For the text-containing cell, return its midpoint in (x, y) coordinate format. 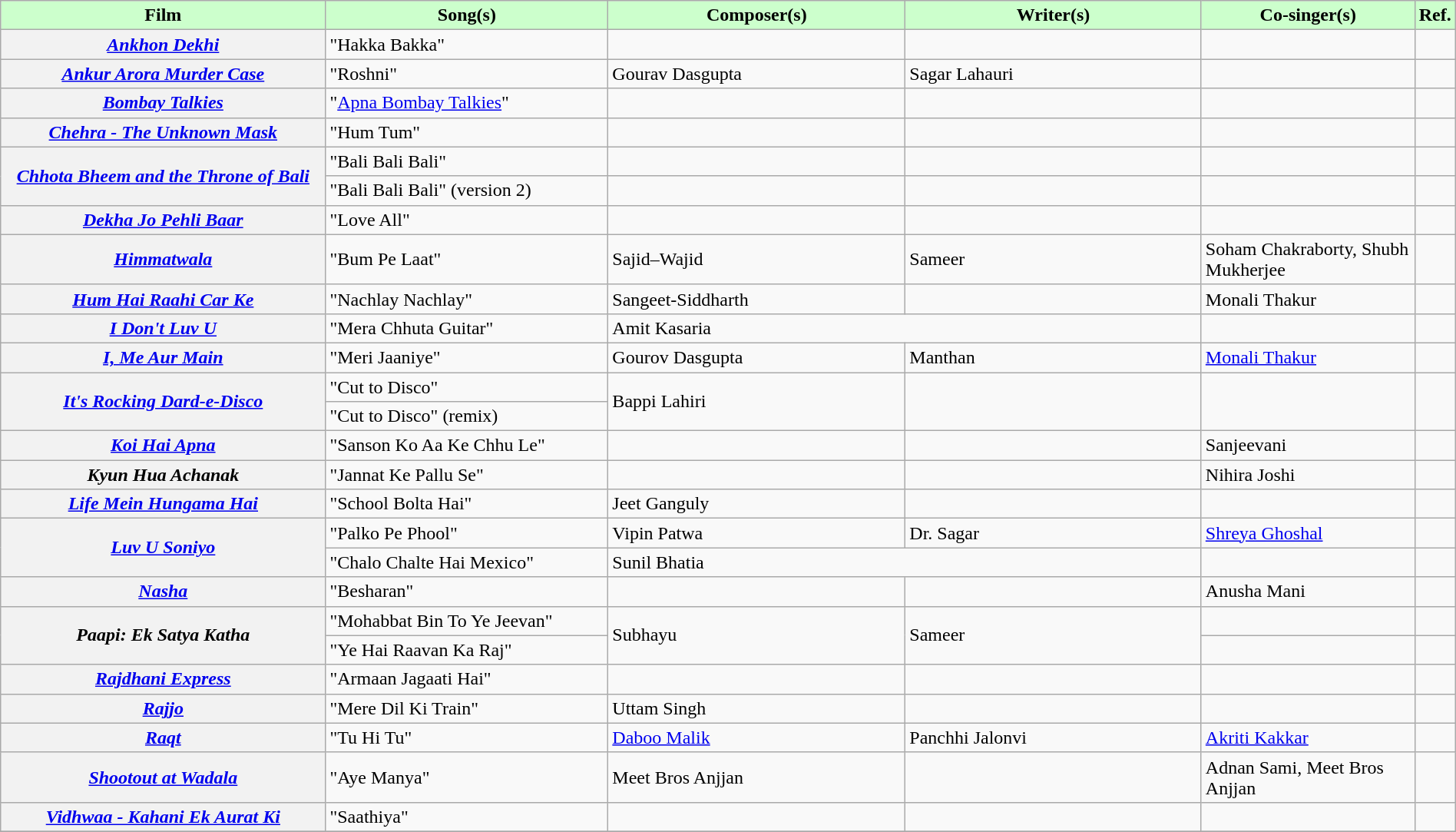
"Ye Hai Raavan Ka Raj" (467, 650)
"Sanson Ko Aa Ke Chhu Le" (467, 446)
Ankur Arora Murder Case (163, 74)
Subhayu (757, 635)
Kyun Hua Achanak (163, 475)
Sajid–Wajid (757, 260)
"Besharan" (467, 592)
Bappi Lahiri (757, 401)
Soham Chakraborty, Shubh Mukherjee (1308, 260)
"Love All" (467, 220)
I, Me Aur Main (163, 357)
Adnan Sami, Meet Bros Anjjan (1308, 777)
"Bali Bali Bali" (467, 161)
"Cut to Disco" (remix) (467, 416)
Luv U Soniyo (163, 548)
"Hakka Bakka" (467, 45)
Raqt (163, 738)
Life Mein Hungama Hai (163, 504)
"Chalo Chalte Hai Mexico" (467, 562)
Film (163, 15)
"Apna Bombay Talkies" (467, 103)
Jeet Ganguly (757, 504)
Anusha Mani (1308, 592)
"Tu Hi Tu" (467, 738)
"Armaan Jagaati Hai" (467, 679)
Gourav Dasgupta (757, 74)
Koi Hai Apna (163, 446)
"Bali Bali Bali" (version 2) (467, 191)
"Aye Manya" (467, 777)
"Palko Pe Phool" (467, 533)
Dekha Jo Pehli Baar (163, 220)
"Mohabbat Bin To Ye Jeevan" (467, 621)
"Mere Dil Ki Train" (467, 708)
Akriti Kakkar (1308, 738)
"Bum Pe Laat" (467, 260)
Sangeet-Siddharth (757, 299)
Gourov Dasgupta (757, 357)
Rajjo (163, 708)
"School Bolta Hai" (467, 504)
Sunil Bhatia (905, 562)
Writer(s) (1054, 15)
Daboo Malik (757, 738)
I Don't Luv U (163, 328)
Hum Hai Raahi Car Ke (163, 299)
Song(s) (467, 15)
Dr. Sagar (1054, 533)
Manthan (1054, 357)
"Meri Jaaniye" (467, 357)
Vidhwaa - Kahani Ek Aurat Ki (163, 817)
Ankhon Dekhi (163, 45)
Rajdhani Express (163, 679)
Shreya Ghoshal (1308, 533)
Bombay Talkies (163, 103)
Co-singer(s) (1308, 15)
Uttam Singh (757, 708)
"Cut to Disco" (467, 386)
Shootout at Wadala (163, 777)
"Roshni" (467, 74)
Meet Bros Anjjan (757, 777)
Vipin Patwa (757, 533)
"Nachlay Nachlay" (467, 299)
"Saathiya" (467, 817)
"Jannat Ke Pallu Se" (467, 475)
Amit Kasaria (905, 328)
Sanjeevani (1308, 446)
Himmatwala (163, 260)
Ref. (1434, 15)
It's Rocking Dard-e-Disco (163, 401)
"Mera Chhuta Guitar" (467, 328)
Nasha (163, 592)
Panchhi Jalonvi (1054, 738)
Paapi: Ek Satya Katha (163, 635)
"Hum Tum" (467, 132)
Sagar Lahauri (1054, 74)
Composer(s) (757, 15)
Chhota Bheem and the Throne of Bali (163, 176)
Chehra - The Unknown Mask (163, 132)
Nihira Joshi (1308, 475)
